Determine the (x, y) coordinate at the center of the cell enclosing the given text.  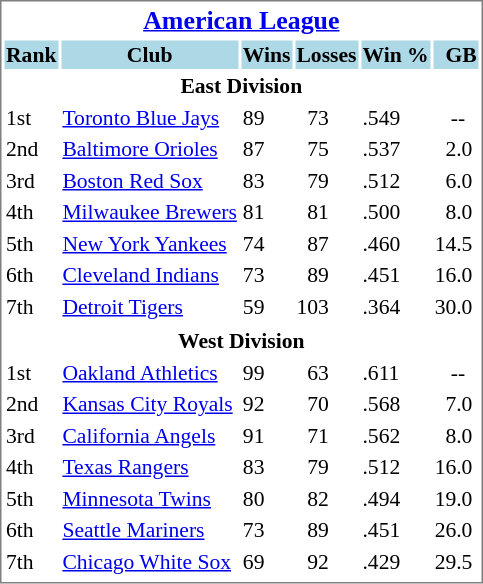
American League (241, 20)
West Division (241, 341)
.500 (396, 212)
California Angels (150, 436)
Oakland Athletics (150, 372)
2.0 (456, 149)
Toronto Blue Jays (150, 118)
East Division (241, 86)
19.0 (456, 498)
29.5 (456, 562)
Texas Rangers (150, 467)
Boston Red Sox (150, 180)
GB (456, 54)
103 (326, 306)
.364 (396, 306)
.568 (396, 404)
63 (326, 372)
Kansas City Royals (150, 404)
14.5 (456, 244)
70 (326, 404)
7.0 (456, 404)
99 (266, 372)
Chicago White Sox (150, 562)
69 (266, 562)
91 (266, 436)
Seattle Mariners (150, 530)
Milwaukee Brewers (150, 212)
Rank (30, 54)
.494 (396, 498)
.460 (396, 244)
26.0 (456, 530)
Cleveland Indians (150, 275)
.562 (396, 436)
New York Yankees (150, 244)
75 (326, 149)
Win % (396, 54)
.611 (396, 372)
Minnesota Twins (150, 498)
.549 (396, 118)
Wins (266, 54)
Baltimore Orioles (150, 149)
.537 (396, 149)
30.0 (456, 306)
71 (326, 436)
Club (150, 54)
59 (266, 306)
.429 (396, 562)
74 (266, 244)
82 (326, 498)
Losses (326, 54)
80 (266, 498)
Detroit Tigers (150, 306)
6.0 (456, 180)
